For the text-containing cell, return its midpoint in (x, y) coordinate format. 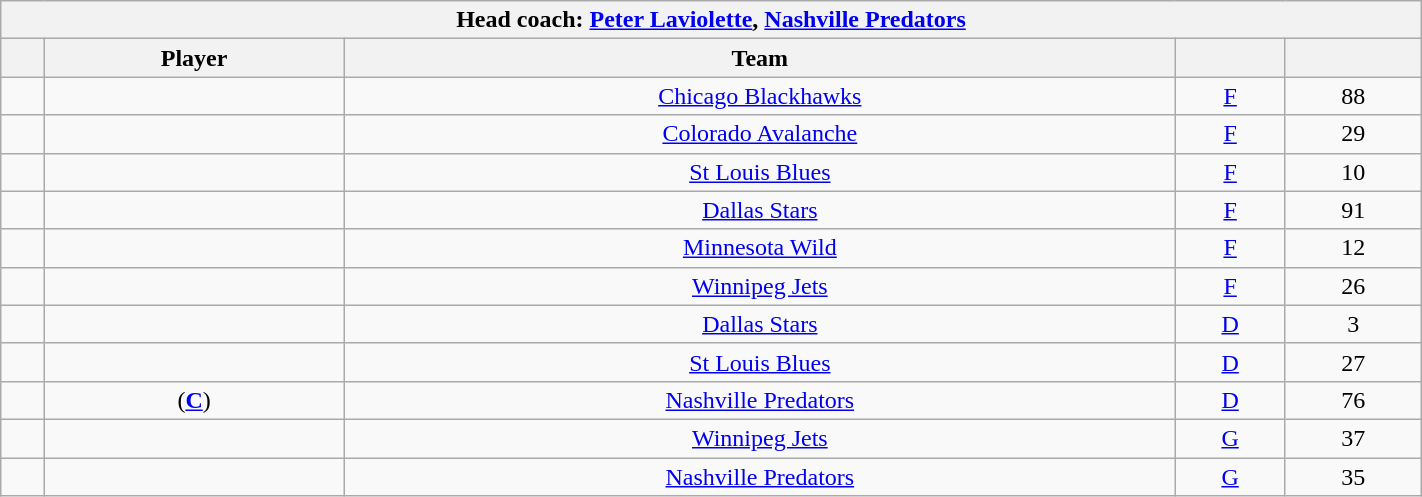
91 (1353, 210)
(C) (194, 400)
10 (1353, 172)
76 (1353, 400)
37 (1353, 438)
29 (1353, 134)
27 (1353, 362)
88 (1353, 96)
Head coach: Peter Laviolette, Nashville Predators (711, 20)
Colorado Avalanche (760, 134)
Team (760, 58)
Player (194, 58)
Chicago Blackhawks (760, 96)
3 (1353, 324)
Minnesota Wild (760, 248)
12 (1353, 248)
35 (1353, 477)
26 (1353, 286)
